Capture the cell that displays the provided text and extract its (x, y) central coordinate. 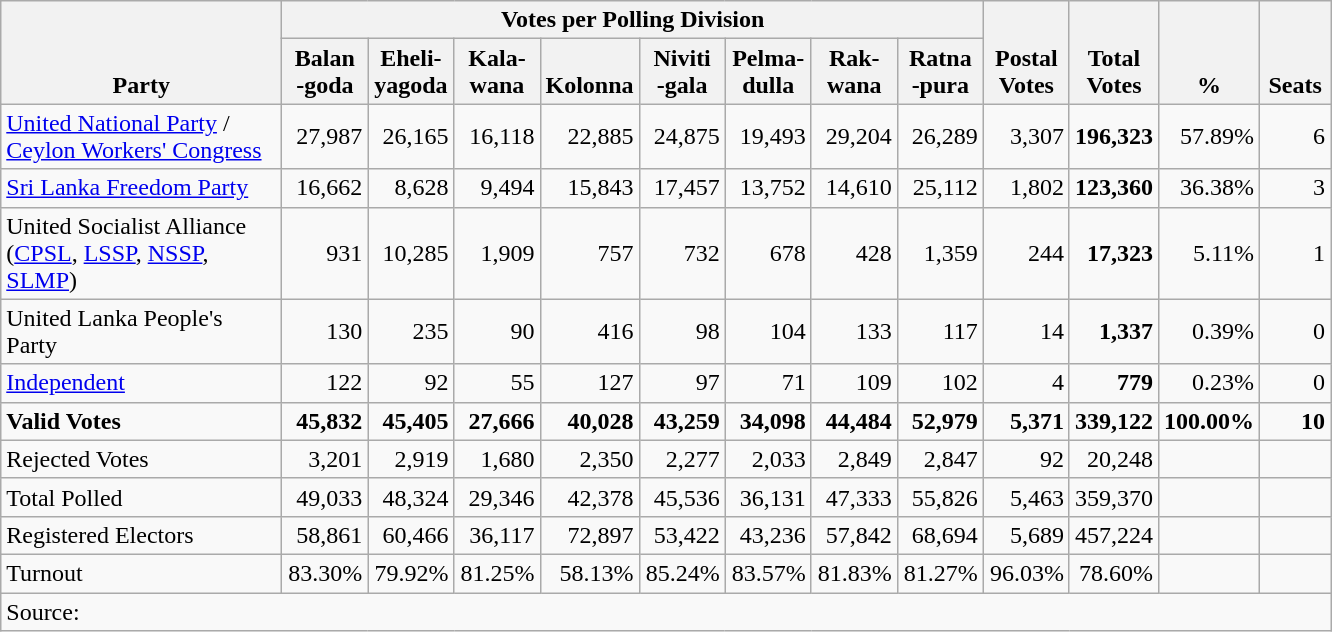
2,277 (682, 459)
13,752 (768, 188)
57.89% (1208, 136)
5,463 (1026, 497)
20,248 (1114, 459)
10,285 (411, 253)
United Socialist Alliance(CPSL, LSSP, NSSP, SLMP) (142, 253)
42,378 (590, 497)
43,259 (682, 421)
2,849 (854, 459)
83.30% (325, 573)
122 (325, 383)
109 (854, 383)
55 (497, 383)
52,979 (940, 421)
104 (768, 332)
Niviti-gala (682, 72)
235 (411, 332)
2,033 (768, 459)
19,493 (768, 136)
123,360 (1114, 188)
10 (1296, 421)
83.57% (768, 573)
5.11% (1208, 253)
36.38% (1208, 188)
55,826 (940, 497)
5,689 (1026, 535)
PostalVotes (1026, 52)
22,885 (590, 136)
Total Votes (1114, 52)
40,028 (590, 421)
57,842 (854, 535)
Kolonna (590, 72)
60,466 (411, 535)
Eheli-yagoda (411, 72)
3,201 (325, 459)
1,909 (497, 253)
Total Polled (142, 497)
6 (1296, 136)
Kala-wana (497, 72)
Seats (1296, 52)
Turnout (142, 573)
117 (940, 332)
2,847 (940, 459)
359,370 (1114, 497)
81.25% (497, 573)
102 (940, 383)
27,666 (497, 421)
9,494 (497, 188)
43,236 (768, 535)
72,897 (590, 535)
79.92% (411, 573)
Rejected Votes (142, 459)
457,224 (1114, 535)
48,324 (411, 497)
78.60% (1114, 573)
416 (590, 332)
1,359 (940, 253)
14 (1026, 332)
17,457 (682, 188)
Votes per Polling Division (633, 20)
68,694 (940, 535)
85.24% (682, 573)
5,371 (1026, 421)
130 (325, 332)
26,165 (411, 136)
53,422 (682, 535)
17,323 (1114, 253)
26,289 (940, 136)
Party (142, 52)
Valid Votes (142, 421)
44,484 (854, 421)
732 (682, 253)
45,536 (682, 497)
Balan-goda (325, 72)
779 (1114, 383)
58,861 (325, 535)
90 (497, 332)
% (1208, 52)
Sri Lanka Freedom Party (142, 188)
339,122 (1114, 421)
3 (1296, 188)
1,802 (1026, 188)
81.83% (854, 573)
127 (590, 383)
45,405 (411, 421)
100.00% (1208, 421)
24,875 (682, 136)
14,610 (854, 188)
36,117 (497, 535)
Registered Electors (142, 535)
4 (1026, 383)
36,131 (768, 497)
8,628 (411, 188)
931 (325, 253)
97 (682, 383)
Ratna-pura (940, 72)
71 (768, 383)
96.03% (1026, 573)
25,112 (940, 188)
49,033 (325, 497)
47,333 (854, 497)
1,337 (1114, 332)
34,098 (768, 421)
757 (590, 253)
1 (1296, 253)
Pelma-dulla (768, 72)
58.13% (590, 573)
196,323 (1114, 136)
Independent (142, 383)
United Lanka People's Party (142, 332)
16,118 (497, 136)
Rak-wana (854, 72)
15,843 (590, 188)
United National Party /Ceylon Workers' Congress (142, 136)
29,346 (497, 497)
2,919 (411, 459)
678 (768, 253)
98 (682, 332)
3,307 (1026, 136)
81.27% (940, 573)
29,204 (854, 136)
16,662 (325, 188)
244 (1026, 253)
1,680 (497, 459)
133 (854, 332)
0.23% (1208, 383)
27,987 (325, 136)
Source: (666, 611)
2,350 (590, 459)
45,832 (325, 421)
428 (854, 253)
0.39% (1208, 332)
